From the cell containing the given text, extract its center point as (X, Y) coordinate. 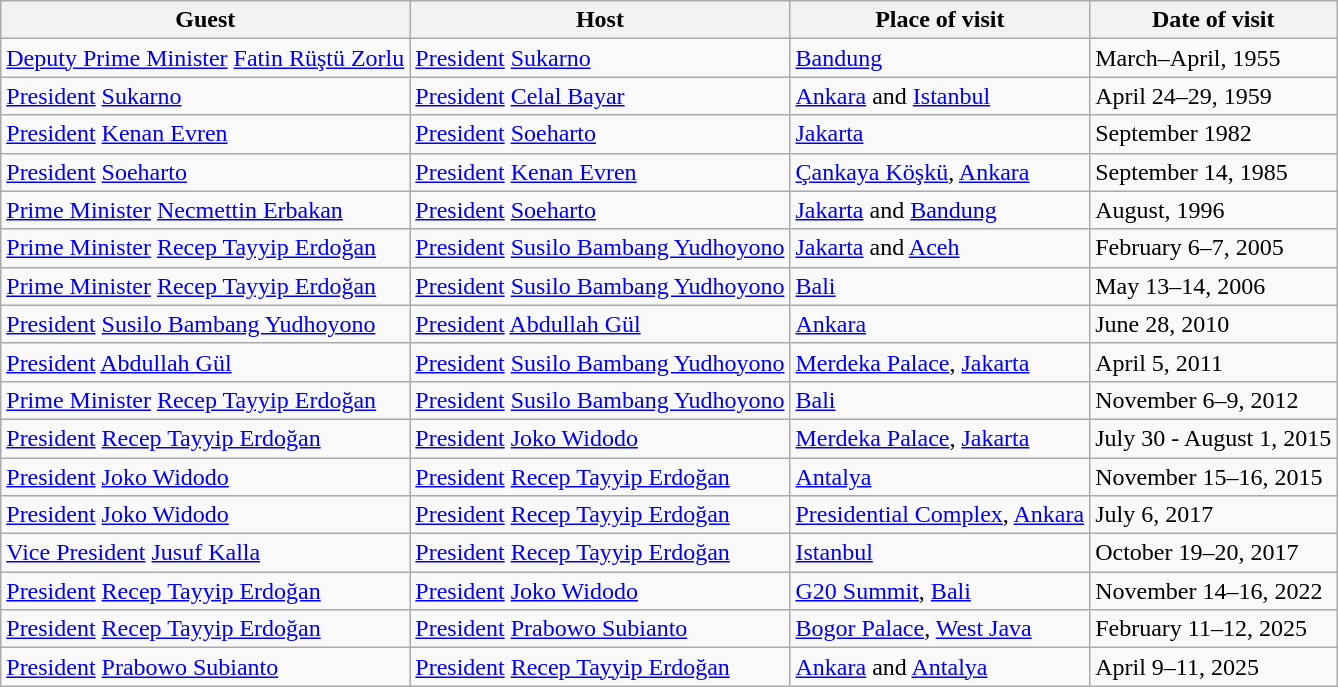
April 24–29, 1959 (1214, 96)
March–April, 1955 (1214, 58)
Istanbul (940, 553)
September 14, 1985 (1214, 172)
Bogor Palace, West Java (940, 629)
September 1982 (1214, 134)
October 19–20, 2017 (1214, 553)
April 9–11, 2025 (1214, 667)
Jakarta and Bandung (940, 210)
President Celal Bayar (600, 96)
Ankara and Istanbul (940, 96)
Bandung (940, 58)
Date of visit (1214, 20)
November 14–16, 2022 (1214, 591)
Host (600, 20)
August, 1996 (1214, 210)
Guest (206, 20)
Presidential Complex, Ankara (940, 515)
May 13–14, 2006 (1214, 286)
July 6, 2017 (1214, 515)
April 5, 2011 (1214, 362)
July 30 - August 1, 2015 (1214, 438)
Jakarta (940, 134)
Deputy Prime Minister Fatin Rüştü Zorlu (206, 58)
Prime Minister Necmettin Erbakan (206, 210)
Çankaya Köşkü, Ankara (940, 172)
Vice President Jusuf Kalla (206, 553)
February 6–7, 2005 (1214, 248)
February 11–12, 2025 (1214, 629)
Ankara (940, 324)
June 28, 2010 (1214, 324)
G20 Summit, Bali (940, 591)
Antalya (940, 477)
November 15–16, 2015 (1214, 477)
November 6–9, 2012 (1214, 400)
Place of visit (940, 20)
Ankara and Antalya (940, 667)
Jakarta and Aceh (940, 248)
